For the text-containing cell, return its midpoint in (X, Y) coordinate format. 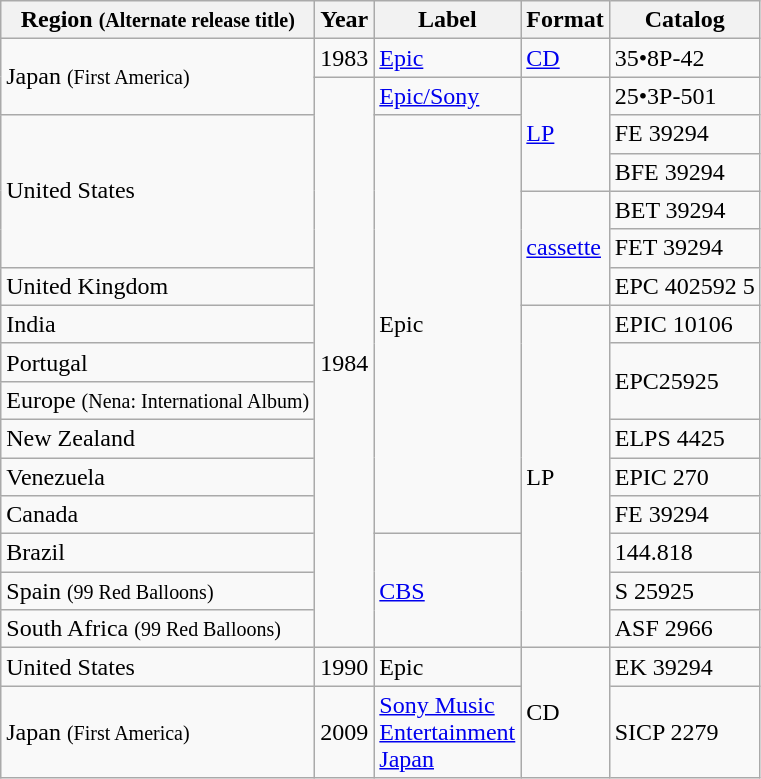
Europe (Nena: International Album) (158, 400)
EPC25925 (684, 381)
BFE 39294 (684, 172)
Canada (158, 515)
S 25925 (684, 591)
cassette (565, 248)
Label (448, 20)
144.818 (684, 553)
Epic/Sony (448, 96)
1984 (344, 362)
Sony MusicEntertainmentJapan (448, 732)
Region (Alternate release title) (158, 20)
Portugal (158, 362)
FET 39294 (684, 248)
1983 (344, 58)
Catalog (684, 20)
India (158, 324)
EPIC 10106 (684, 324)
2009 (344, 732)
BET 39294 (684, 210)
35•8P-42 (684, 58)
1990 (344, 667)
South Africa (99 Red Balloons) (158, 629)
Format (565, 20)
Year (344, 20)
ELPS 4425 (684, 438)
New Zealand (158, 438)
EPC 402592 5 (684, 286)
ASF 2966 (684, 629)
Brazil (158, 553)
Venezuela (158, 477)
EPIC 270 (684, 477)
Spain (99 Red Balloons) (158, 591)
25•3P-501 (684, 96)
United Kingdom (158, 286)
EK 39294 (684, 667)
SICP 2279 (684, 732)
CBS (448, 591)
